Determine the (X, Y) coordinate at the center of the cell enclosing the given text.  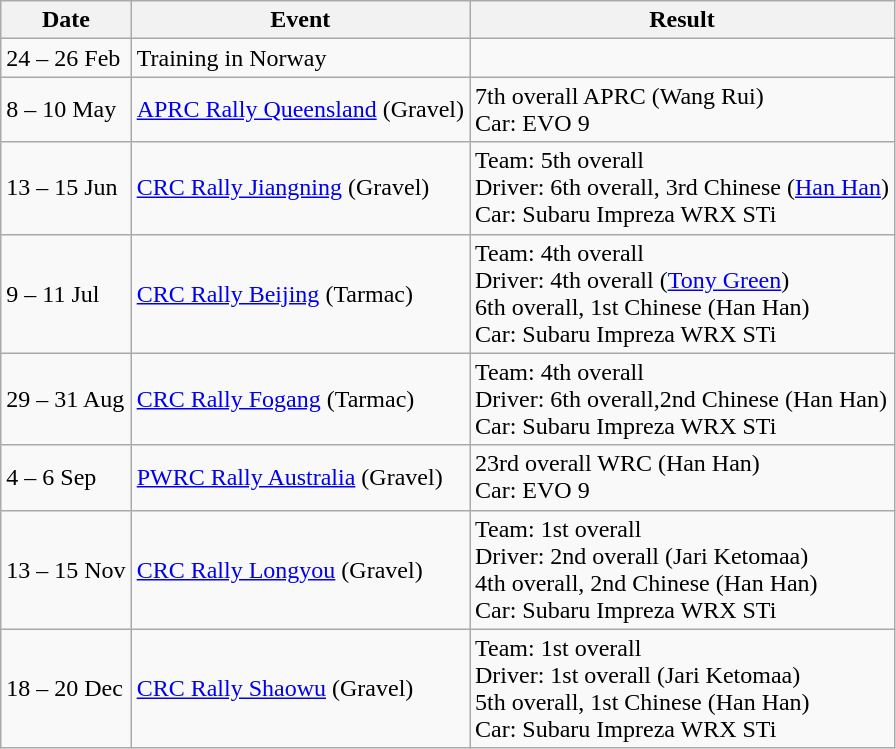
CRC Rally Fogang (Tarmac) (300, 399)
7th overall APRC (Wang Rui)Car: EVO 9 (682, 110)
Training in Norway (300, 58)
Team: 5th overallDriver: 6th overall, 3rd Chinese (Han Han)Car: Subaru Impreza WRX STi (682, 188)
APRC Rally Queensland (Gravel) (300, 110)
13 – 15 Nov (66, 570)
Date (66, 20)
PWRC Rally Australia (Gravel) (300, 478)
Result (682, 20)
Team: 4th overallDriver: 4th overall (Tony Green)6th overall, 1st Chinese (Han Han)Car: Subaru Impreza WRX STi (682, 294)
24 – 26 Feb (66, 58)
Team: 1st overallDriver: 1st overall (Jari Ketomaa)5th overall, 1st Chinese (Han Han)Car: Subaru Impreza WRX STi (682, 688)
8 – 10 May (66, 110)
29 – 31 Aug (66, 399)
13 – 15 Jun (66, 188)
9 – 11 Jul (66, 294)
Team: 4th overallDriver: 6th overall,2nd Chinese (Han Han)Car: Subaru Impreza WRX STi (682, 399)
CRC Rally Jiangning (Gravel) (300, 188)
CRC Rally Shaowu (Gravel) (300, 688)
Team: 1st overallDriver: 2nd overall (Jari Ketomaa)4th overall, 2nd Chinese (Han Han)Car: Subaru Impreza WRX STi (682, 570)
4 – 6 Sep (66, 478)
Event (300, 20)
CRC Rally Longyou (Gravel) (300, 570)
23rd overall WRC (Han Han)Car: EVO 9 (682, 478)
CRC Rally Beijing (Tarmac) (300, 294)
18 – 20 Dec (66, 688)
